Detect which cell encompasses the target text, then output its (x, y) center coordinate. 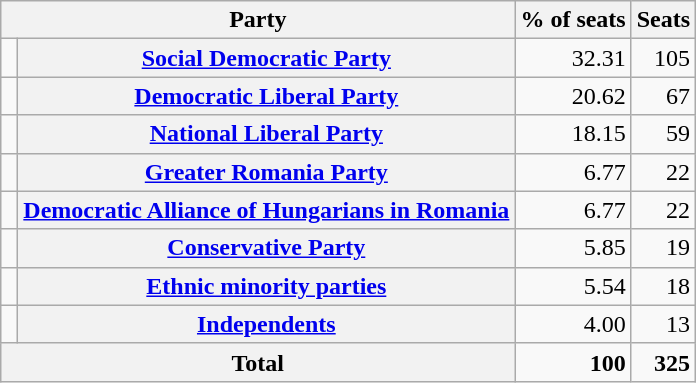
59 (663, 134)
13 (663, 324)
100 (573, 362)
National Liberal Party (266, 134)
% of seats (573, 20)
4.00 (573, 324)
5.54 (573, 286)
Conservative Party (266, 248)
19 (663, 248)
105 (663, 58)
18 (663, 286)
325 (663, 362)
Independents (266, 324)
Greater Romania Party (266, 172)
67 (663, 96)
Total (258, 362)
Democratic Liberal Party (266, 96)
20.62 (573, 96)
Social Democratic Party (266, 58)
Seats (663, 20)
5.85 (573, 248)
32.31 (573, 58)
Ethnic minority parties (266, 286)
Party (258, 20)
18.15 (573, 134)
Democratic Alliance of Hungarians in Romania (266, 210)
